For the text-containing cell, return its midpoint in [x, y] coordinate format. 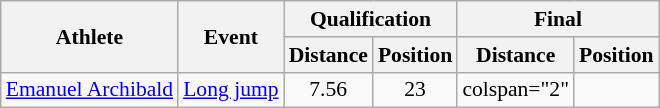
Qualification [371, 19]
Final [558, 19]
Emanuel Archibald [90, 90]
7.56 [328, 90]
23 [415, 90]
Long jump [230, 90]
colspan="2" [516, 90]
Event [230, 36]
Athlete [90, 36]
